Provide the (X, Y) coordinate of the cell's center where the given text is located.  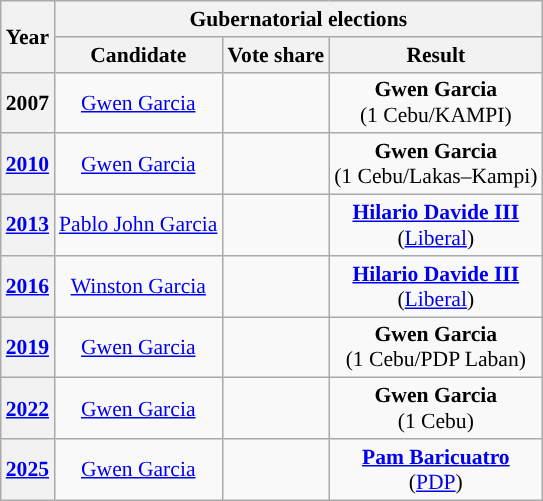
Winston Garcia (138, 286)
Year (28, 36)
Pam Baricuatro(PDP) (436, 470)
2010 (28, 164)
2022 (28, 408)
2016 (28, 286)
2013 (28, 226)
Pablo John Garcia (138, 226)
Vote share (276, 55)
Gwen Garcia(1 Cebu/PDP Laban) (436, 348)
2019 (28, 348)
2025 (28, 470)
Candidate (138, 55)
Gwen Garcia(1 Cebu/Lakas–Kampi) (436, 164)
Gwen Garcia(1 Cebu) (436, 408)
Gubernatorial elections (298, 19)
2007 (28, 102)
Result (436, 55)
Gwen Garcia(1 Cebu/KAMPI) (436, 102)
